Find where the given text appears and provide that cell's center as (x, y) coordinate. 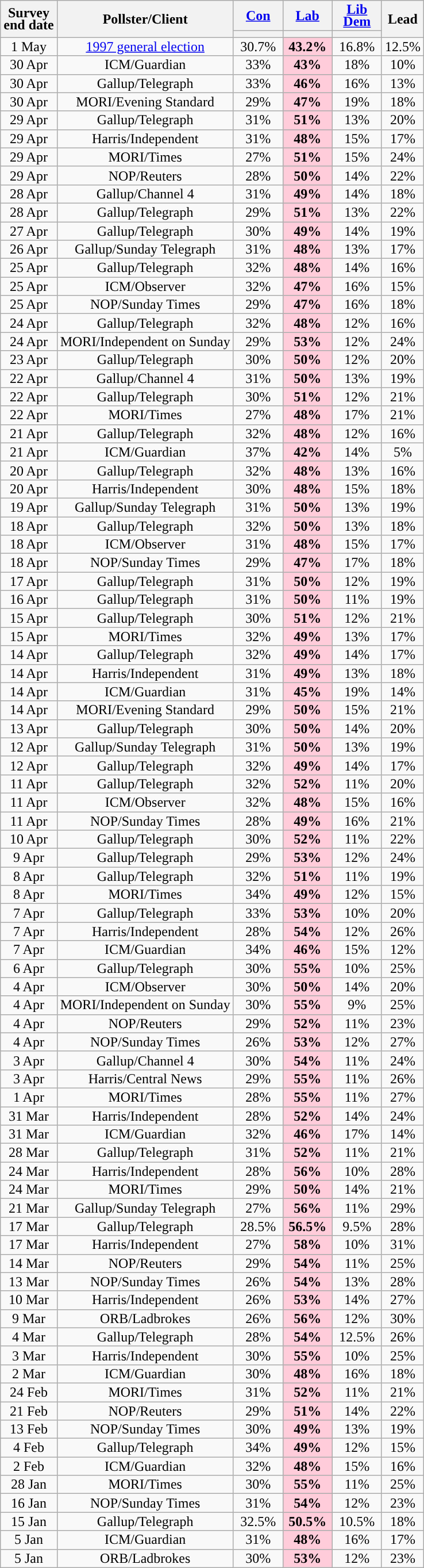
16.8% (357, 47)
32.5% (258, 1521)
10 Apr (29, 839)
50.5% (307, 1521)
Lab (307, 16)
1 Apr (29, 1097)
4 Mar (29, 1337)
13 Mar (29, 1282)
43% (307, 65)
Surveyend date (29, 19)
9 Apr (29, 858)
21 Mar (29, 1208)
6 Apr (29, 968)
Harris/Central News (145, 1079)
15 Jan (29, 1521)
Con (258, 16)
16 Apr (29, 600)
17 Apr (29, 581)
28 Jan (29, 1485)
28 Mar (29, 1153)
19 Apr (29, 507)
42% (307, 452)
26 Apr (29, 250)
43.2% (307, 47)
3 Mar (29, 1355)
10 Mar (29, 1300)
9 Mar (29, 1318)
1 May (29, 47)
23 Apr (29, 360)
9% (357, 1005)
21 Feb (29, 1411)
Pollster/Client (145, 19)
10.5% (357, 1521)
45% (307, 692)
9.5% (357, 1226)
4 Feb (29, 1448)
30.7% (258, 47)
14 Mar (29, 1263)
58% (307, 1245)
24 Feb (29, 1392)
28.5% (258, 1226)
Lib Dem (357, 16)
5% (402, 452)
13 Apr (29, 729)
2 Mar (29, 1374)
16 Jan (29, 1503)
Lead (402, 19)
1997 general election (145, 47)
27 Apr (29, 231)
2 Feb (29, 1466)
37% (258, 452)
56.5% (307, 1226)
13 Feb (29, 1429)
